From the cell containing the given text, extract its center point as [X, Y] coordinate. 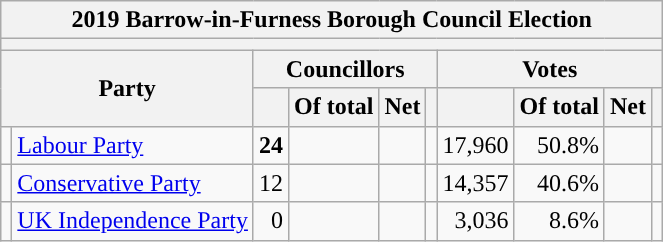
Conservative Party [133, 183]
24 [270, 145]
17,960 [476, 145]
50.8% [559, 145]
0 [270, 221]
Labour Party [133, 145]
12 [270, 183]
2019 Barrow-in-Furness Borough Council Election [332, 20]
Votes [550, 69]
40.6% [559, 183]
14,357 [476, 183]
Councillors [345, 69]
3,036 [476, 221]
Party [128, 88]
UK Independence Party [133, 221]
8.6% [559, 221]
